From the cell containing the given text, extract its center point as [X, Y] coordinate. 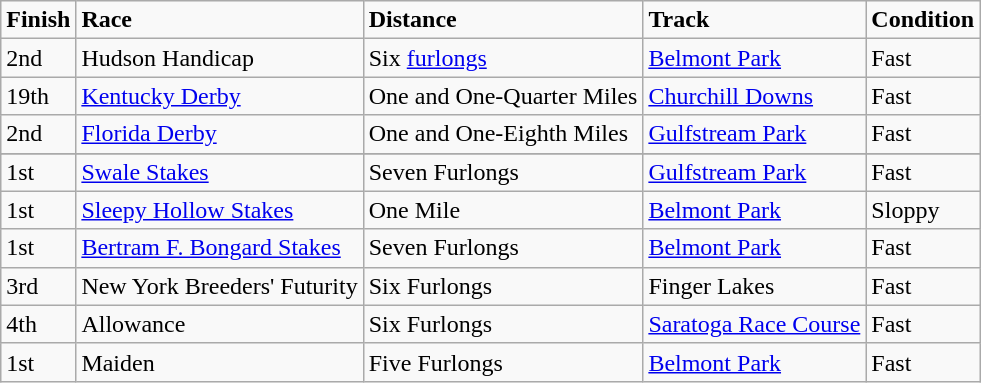
Swale Stakes [220, 172]
3rd [38, 286]
One and One-Eighth Miles [503, 134]
Finger Lakes [754, 286]
Condition [923, 20]
4th [38, 324]
Sleepy Hollow Stakes [220, 210]
Race [220, 20]
One Mile [503, 210]
Distance [503, 20]
Track [754, 20]
One and One-Quarter Miles [503, 96]
Five Furlongs [503, 362]
Bertram F. Bongard Stakes [220, 248]
Finish [38, 20]
Hudson Handicap [220, 58]
New York Breeders' Futurity [220, 286]
Florida Derby [220, 134]
Allowance [220, 324]
Churchill Downs [754, 96]
Saratoga Race Course [754, 324]
19th [38, 96]
Sloppy [923, 210]
Six furlongs [503, 58]
Kentucky Derby [220, 96]
Maiden [220, 362]
